Return [x, y] of the center of cell containing provided text 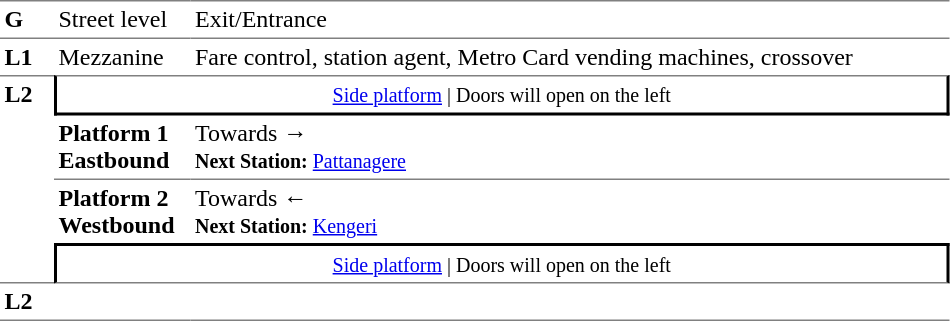
Platform 2Westbound [122, 212]
G [27, 20]
Platform 1Eastbound [122, 148]
L1 [27, 57]
L2 [27, 179]
Fare control, station agent, Metro Card vending machines, crossover [570, 57]
Mezzanine [122, 57]
Towards → Next Station: Pattanagere [570, 148]
Towards ← Next Station: Kengeri [570, 212]
Street level [122, 20]
Exit/Entrance [570, 20]
